Pinpoint the cell where the given text exists, returning its (X, Y) midpoint coordinate. 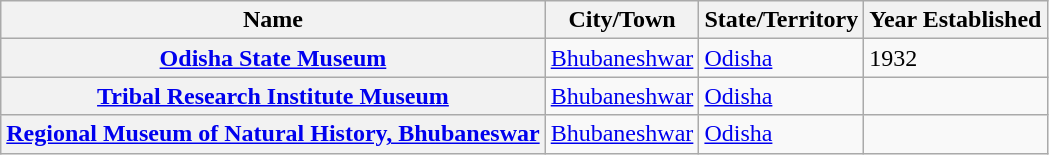
1932 (956, 58)
Year Established (956, 20)
Regional Museum of Natural History, Bhubaneswar (273, 134)
State/Territory (782, 20)
City/Town (622, 20)
Name (273, 20)
Tribal Research Institute Museum (273, 96)
Odisha State Museum (273, 58)
